For the text-containing cell, return its midpoint in (X, Y) coordinate format. 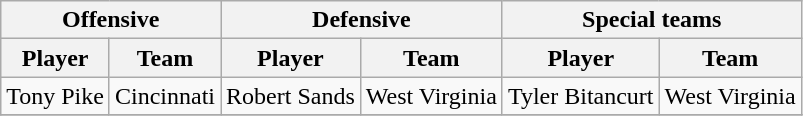
Offensive (111, 20)
Special teams (652, 20)
Robert Sands (291, 96)
Tony Pike (56, 96)
Cincinnati (164, 96)
Defensive (362, 20)
Tyler Bitancurt (580, 96)
